Detect which cell encompasses the target text, then output its [x, y] center coordinate. 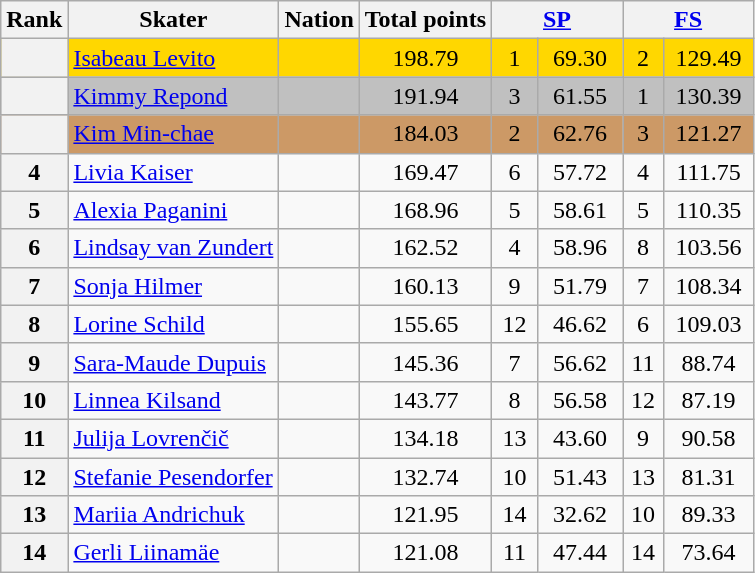
FS [688, 20]
56.62 [580, 362]
Kim Min-chae [174, 134]
169.47 [425, 172]
Gerli Liinamäe [174, 553]
129.49 [709, 58]
90.58 [709, 438]
134.18 [425, 438]
Rank [34, 20]
Sonja Hilmer [174, 286]
32.62 [580, 515]
69.30 [580, 58]
110.35 [709, 210]
Stefanie Pesendorfer [174, 477]
160.13 [425, 286]
87.19 [709, 400]
Sara-Maude Dupuis [174, 362]
Alexia Paganini [174, 210]
43.60 [580, 438]
Nation [319, 20]
Total points [425, 20]
89.33 [709, 515]
Julija Lovrenčič [174, 438]
Kimmy Repond [174, 96]
168.96 [425, 210]
103.56 [709, 248]
Lindsay van Zundert [174, 248]
Linnea Kilsand [174, 400]
Lorine Schild [174, 324]
108.34 [709, 286]
109.03 [709, 324]
56.58 [580, 400]
121.95 [425, 515]
Isabeau Levito [174, 58]
62.76 [580, 134]
SP [558, 20]
51.79 [580, 286]
111.75 [709, 172]
155.65 [425, 324]
81.31 [709, 477]
73.64 [709, 553]
121.27 [709, 134]
121.08 [425, 553]
61.55 [580, 96]
143.77 [425, 400]
47.44 [580, 553]
145.36 [425, 362]
132.74 [425, 477]
162.52 [425, 248]
58.96 [580, 248]
198.79 [425, 58]
Livia Kaiser [174, 172]
191.94 [425, 96]
58.61 [580, 210]
57.72 [580, 172]
46.62 [580, 324]
Skater [174, 20]
88.74 [709, 362]
130.39 [709, 96]
184.03 [425, 134]
Mariia Andrichuk [174, 515]
51.43 [580, 477]
